Capture the cell that displays the provided text and extract its [X, Y] central coordinate. 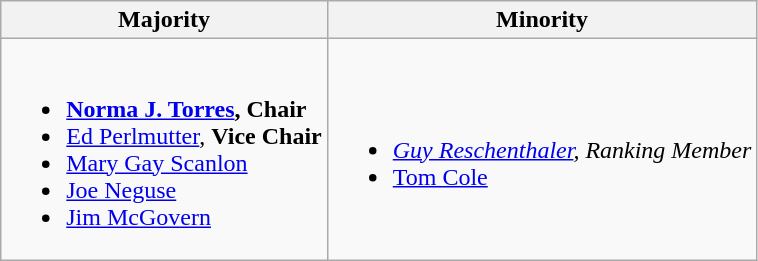
Minority [542, 20]
Guy Reschenthaler, Ranking MemberTom Cole [542, 150]
Majority [164, 20]
Norma J. Torres, ChairEd Perlmutter, Vice ChairMary Gay ScanlonJoe NeguseJim McGovern [164, 150]
